From the cell containing the given text, extract its center point as [x, y] coordinate. 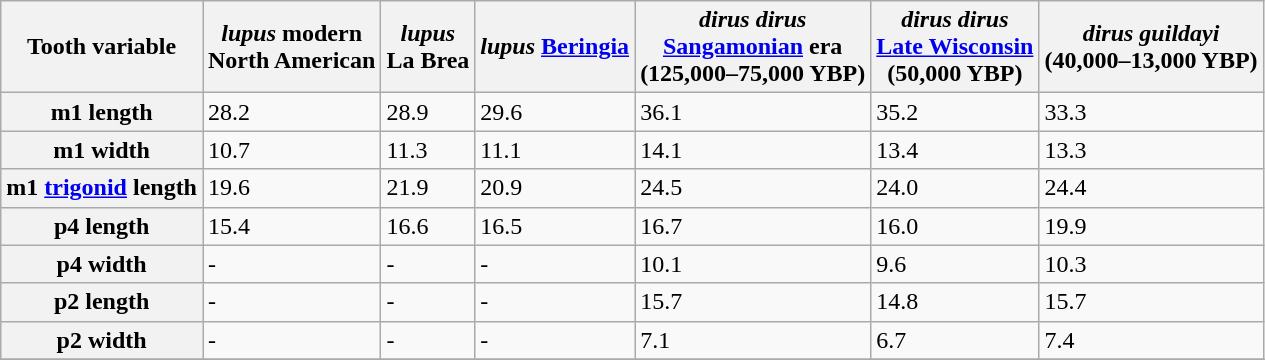
16.6 [428, 226]
28.2 [291, 112]
24.5 [753, 188]
m1 width [102, 150]
lupus modernNorth American [291, 47]
p4 length [102, 226]
15.4 [291, 226]
m1 trigonid length [102, 188]
21.9 [428, 188]
19.9 [1151, 226]
29.6 [555, 112]
lupus Beringia [555, 47]
p4 width [102, 264]
10.7 [291, 150]
13.4 [955, 150]
16.5 [555, 226]
dirus dirus Late Wisconsin(50,000 YBP) [955, 47]
lupus La Brea [428, 47]
m1 length [102, 112]
p2 length [102, 302]
16.0 [955, 226]
10.1 [753, 264]
9.6 [955, 264]
11.3 [428, 150]
dirus guildayi(40,000–13,000 YBP) [1151, 47]
20.9 [555, 188]
24.0 [955, 188]
11.1 [555, 150]
36.1 [753, 112]
7.4 [1151, 340]
p2 width [102, 340]
7.1 [753, 340]
Tooth variable [102, 47]
6.7 [955, 340]
14.8 [955, 302]
13.3 [1151, 150]
24.4 [1151, 188]
35.2 [955, 112]
19.6 [291, 188]
dirus dirus Sangamonian era(125,000–75,000 YBP) [753, 47]
33.3 [1151, 112]
10.3 [1151, 264]
28.9 [428, 112]
14.1 [753, 150]
16.7 [753, 226]
